Return the [x, y] coordinate for the center point of the cell that contains the specified text.  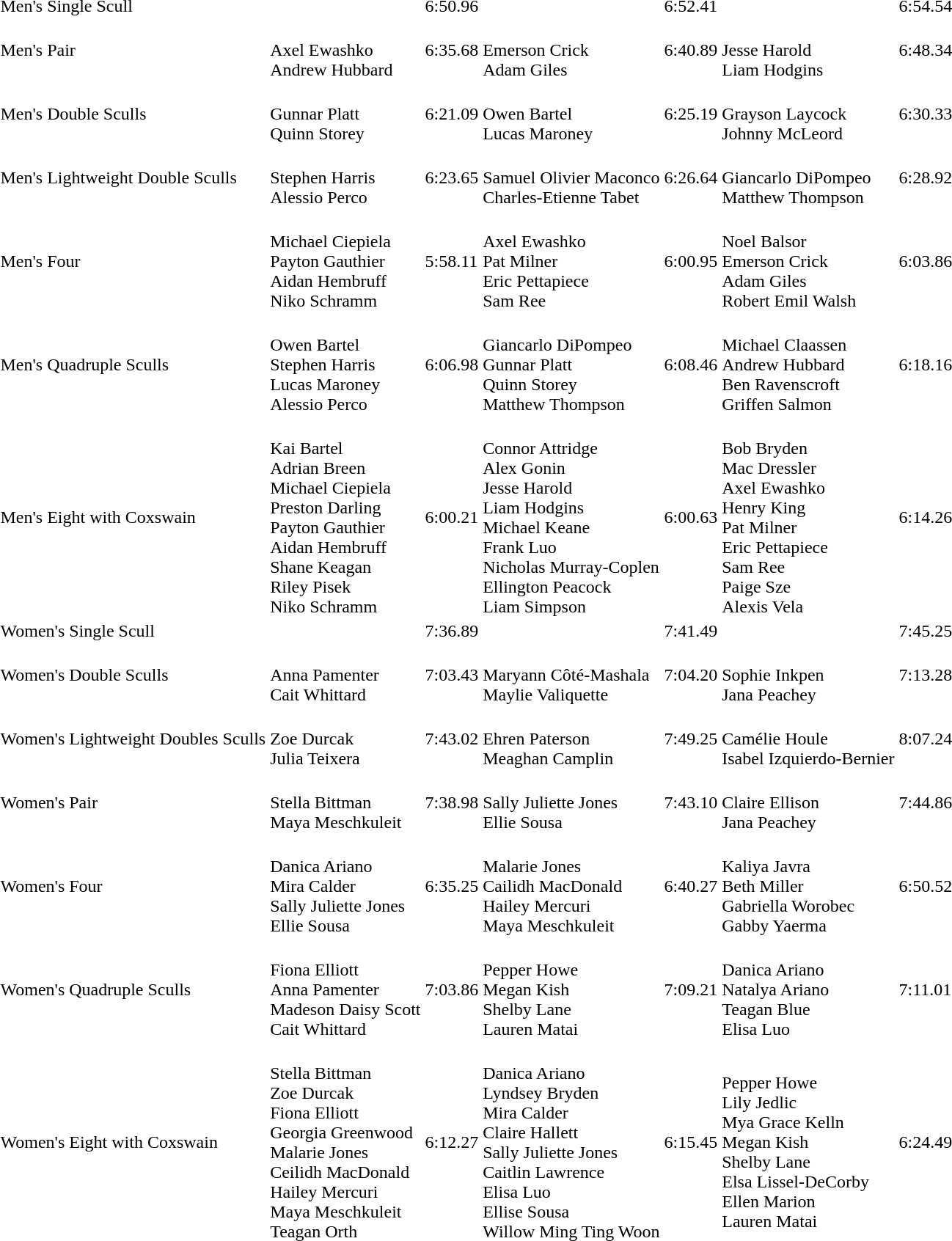
7:03.86 [452, 989]
7:04.20 [691, 675]
Axel EwashkoPat MilnerEric PettapieceSam Ree [571, 261]
Ehren PatersonMeaghan Camplin [571, 739]
Owen BartelStephen HarrisLucas MaroneyAlessio Perco [345, 365]
7:38.98 [452, 802]
Owen BartelLucas Maroney [571, 114]
Anna PamenterCait Whittard [345, 675]
7:36.89 [452, 631]
Grayson LaycockJohnny McLeord [808, 114]
6:35.68 [452, 50]
6:26.64 [691, 177]
Sophie InkpenJana Peachey [808, 675]
Pepper HoweMegan KishShelby LaneLauren Matai [571, 989]
Maryann Côté-MashalaMaylie Valiquette [571, 675]
Zoe DurcakJulia Teixera [345, 739]
Samuel Olivier MaconcoCharles-Etienne Tabet [571, 177]
Stephen HarrisAlessio Perco [345, 177]
Axel EwashkoAndrew Hubbard [345, 50]
7:49.25 [691, 739]
Michael ClaassenAndrew HubbardBen RavenscroftGriffen Salmon [808, 365]
6:25.19 [691, 114]
6:00.95 [691, 261]
6:08.46 [691, 365]
Danica ArianoNatalya ArianoTeagan BlueElisa Luo [808, 989]
6:00.21 [452, 518]
6:40.27 [691, 886]
Stella BittmanMaya Meschkuleit [345, 802]
7:03.43 [452, 675]
Bob BrydenMac DresslerAxel EwashkoHenry KingPat MilnerEric PettapieceSam ReePaige SzeAlexis Vela [808, 518]
Gunnar PlattQuinn Storey [345, 114]
Giancarlo DiPompeoGunnar PlattQuinn StoreyMatthew Thompson [571, 365]
Camélie HouleIsabel Izquierdo-Bernier [808, 739]
7:09.21 [691, 989]
6:40.89 [691, 50]
Kai BartelAdrian BreenMichael CiepielaPreston DarlingPayton GauthierAidan HembruffShane KeaganRiley PisekNiko Schramm [345, 518]
7:43.02 [452, 739]
Kaliya JavraBeth MillerGabriella WorobecGabby Yaerma [808, 886]
Emerson CrickAdam Giles [571, 50]
Claire EllisonJana Peachey [808, 802]
6:21.09 [452, 114]
7:43.10 [691, 802]
Malarie JonesCailidh MacDonaldHailey MercuriMaya Meschkuleit [571, 886]
5:58.11 [452, 261]
Sally Juliette JonesEllie Sousa [571, 802]
6:23.65 [452, 177]
Michael CiepielaPayton GauthierAidan HembruffNiko Schramm [345, 261]
7:41.49 [691, 631]
6:00.63 [691, 518]
Connor AttridgeAlex GoninJesse HaroldLiam HodginsMichael KeaneFrank LuoNicholas Murray-CoplenEllington PeacockLiam Simpson [571, 518]
Jesse HaroldLiam Hodgins [808, 50]
6:06.98 [452, 365]
Fiona ElliottAnna PamenterMadeson Daisy ScottCait Whittard [345, 989]
6:35.25 [452, 886]
Noel BalsorEmerson CrickAdam GilesRobert Emil Walsh [808, 261]
Giancarlo DiPompeoMatthew Thompson [808, 177]
Danica ArianoMira CalderSally Juliette JonesEllie Sousa [345, 886]
